Locate the cell with the specified text and output its (X, Y) center coordinate. 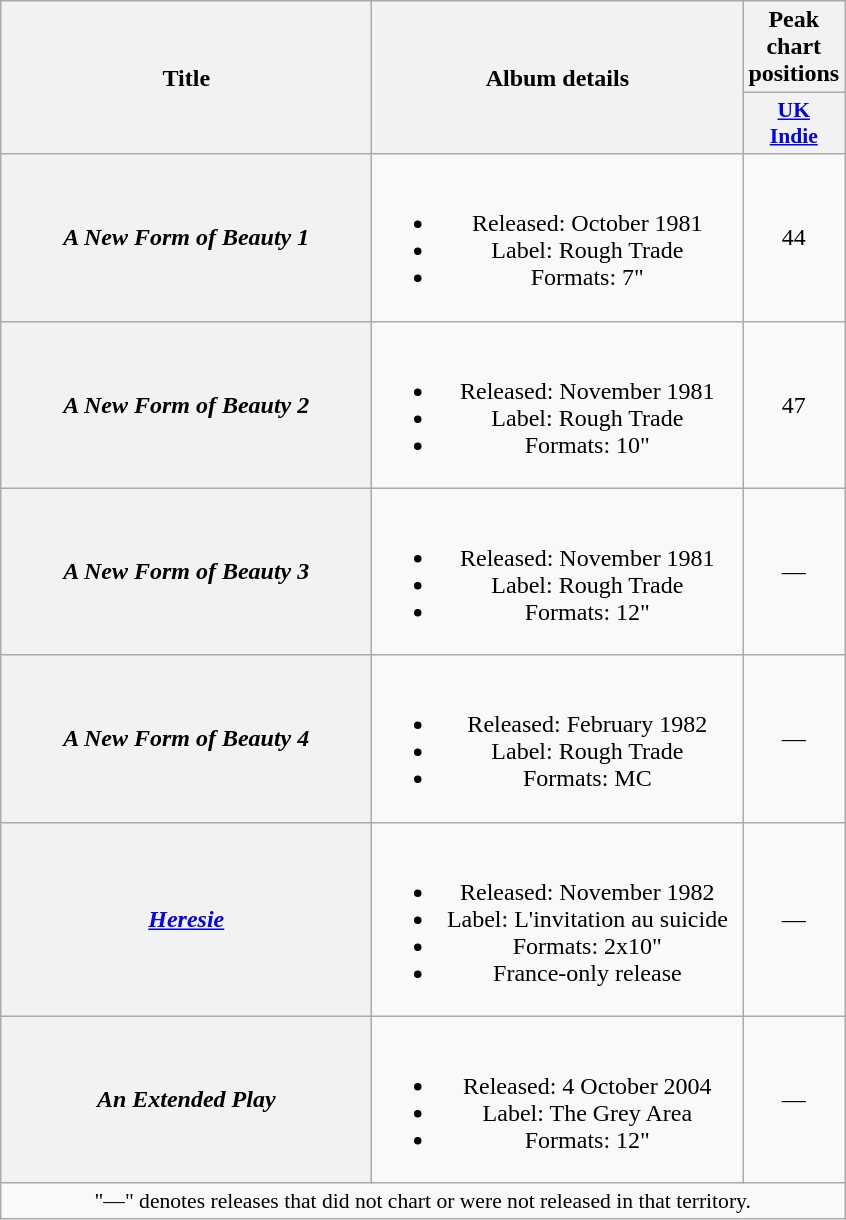
A New Form of Beauty 2 (186, 404)
47 (794, 404)
Released: November 1982Label: L'invitation au suicideFormats: 2x10"France-only release (558, 919)
A New Form of Beauty 1 (186, 238)
44 (794, 238)
"—" denotes releases that did not chart or were not released in that territory. (423, 1201)
Released: November 1981Label: Rough TradeFormats: 10" (558, 404)
An Extended Play (186, 1100)
Peak chart positions (794, 47)
Released: November 1981Label: Rough TradeFormats: 12" (558, 572)
Released: October 1981Label: Rough TradeFormats: 7" (558, 238)
Released: February 1982Label: Rough TradeFormats: MC (558, 738)
A New Form of Beauty 4 (186, 738)
Heresie (186, 919)
A New Form of Beauty 3 (186, 572)
Released: 4 October 2004Label: The Grey AreaFormats: 12" (558, 1100)
UKIndie (794, 124)
Album details (558, 78)
Title (186, 78)
